Return the [X, Y] coordinate for the center point of the cell that contains the specified text.  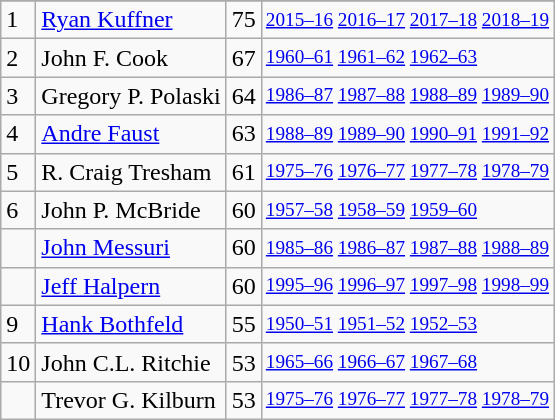
Ryan Kuffner [131, 20]
10 [18, 362]
64 [244, 96]
1960–61 1961–62 1962–63 [407, 58]
R. Craig Tresham [131, 172]
1985–86 1986–87 1987–88 1988–89 [407, 248]
55 [244, 324]
1957–58 1958–59 1959–60 [407, 210]
2015–16 2016–17 2017–18 2018–19 [407, 20]
9 [18, 324]
John P. McBride [131, 210]
75 [244, 20]
1995–96 1996–97 1997–98 1998–99 [407, 286]
Andre Faust [131, 134]
John Messuri [131, 248]
1950–51 1951–52 1952–53 [407, 324]
Trevor G. Kilburn [131, 400]
4 [18, 134]
63 [244, 134]
Jeff Halpern [131, 286]
1986–87 1987–88 1988–89 1989–90 [407, 96]
John C.L. Ritchie [131, 362]
3 [18, 96]
John F. Cook [131, 58]
61 [244, 172]
1988–89 1989–90 1990–91 1991–92 [407, 134]
1 [18, 20]
5 [18, 172]
Hank Bothfeld [131, 324]
67 [244, 58]
Gregory P. Polaski [131, 96]
1965–66 1966–67 1967–68 [407, 362]
6 [18, 210]
2 [18, 58]
